Return the [X, Y] coordinate for the center point of the cell that contains the specified text.  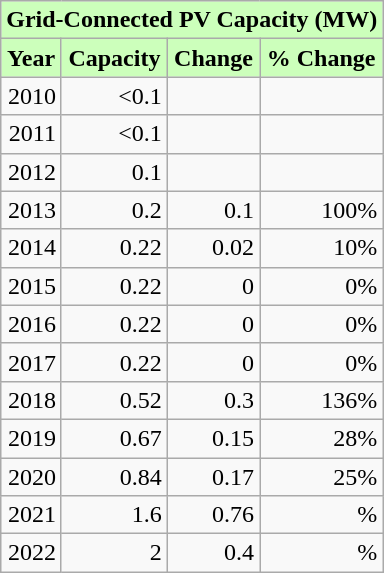
0.76 [213, 515]
0.4 [213, 553]
Year [32, 58]
2020 [32, 477]
2011 [32, 134]
2 [114, 553]
100% [322, 210]
0.2 [114, 210]
0.15 [213, 438]
2013 [32, 210]
2018 [32, 400]
Grid-Connected PV Capacity (MW) [192, 20]
0.02 [213, 248]
2021 [32, 515]
2019 [32, 438]
2015 [32, 286]
0.17 [213, 477]
0.52 [114, 400]
Capacity [114, 58]
% Change [322, 58]
136% [322, 400]
2016 [32, 324]
Change [213, 58]
0.67 [114, 438]
28% [322, 438]
2012 [32, 172]
2014 [32, 248]
10% [322, 248]
2017 [32, 362]
0.84 [114, 477]
25% [322, 477]
2010 [32, 96]
2022 [32, 553]
1.6 [114, 515]
0.3 [213, 400]
